Return the [X, Y] coordinate for the center point of the cell that contains the specified text.  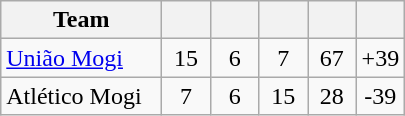
Atlético Mogi [82, 96]
Team [82, 20]
+39 [380, 58]
União Mogi [82, 58]
67 [332, 58]
-39 [380, 96]
28 [332, 96]
